Determine the [X, Y] coordinate at the center of the cell enclosing the given text.  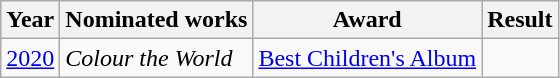
Year [30, 20]
Result [520, 20]
Best Children's Album [368, 58]
Nominated works [156, 20]
Award [368, 20]
Colour the World [156, 58]
2020 [30, 58]
